Pinpoint the cell where the given text exists, returning its [x, y] midpoint coordinate. 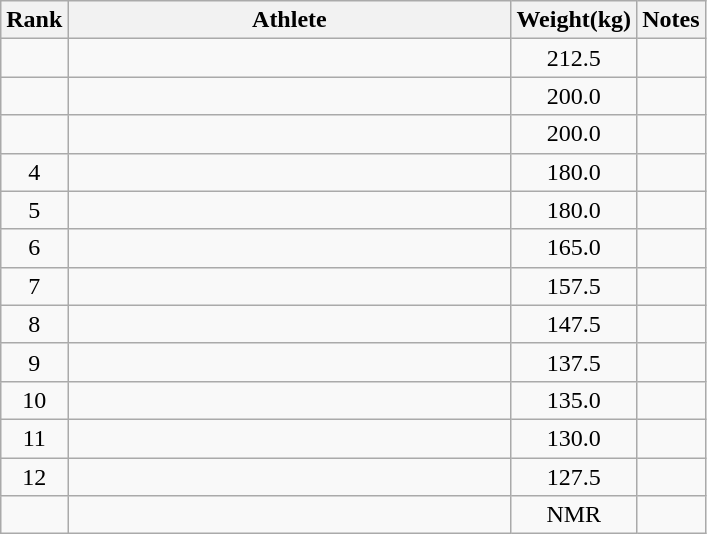
8 [34, 324]
212.5 [574, 58]
Weight(kg) [574, 20]
137.5 [574, 362]
Athlete [290, 20]
5 [34, 210]
157.5 [574, 286]
6 [34, 248]
147.5 [574, 324]
Rank [34, 20]
10 [34, 400]
12 [34, 477]
130.0 [574, 438]
165.0 [574, 248]
9 [34, 362]
4 [34, 172]
11 [34, 438]
NMR [574, 515]
127.5 [574, 477]
Notes [671, 20]
135.0 [574, 400]
7 [34, 286]
